Locate the cell with the specified text and output its (X, Y) center coordinate. 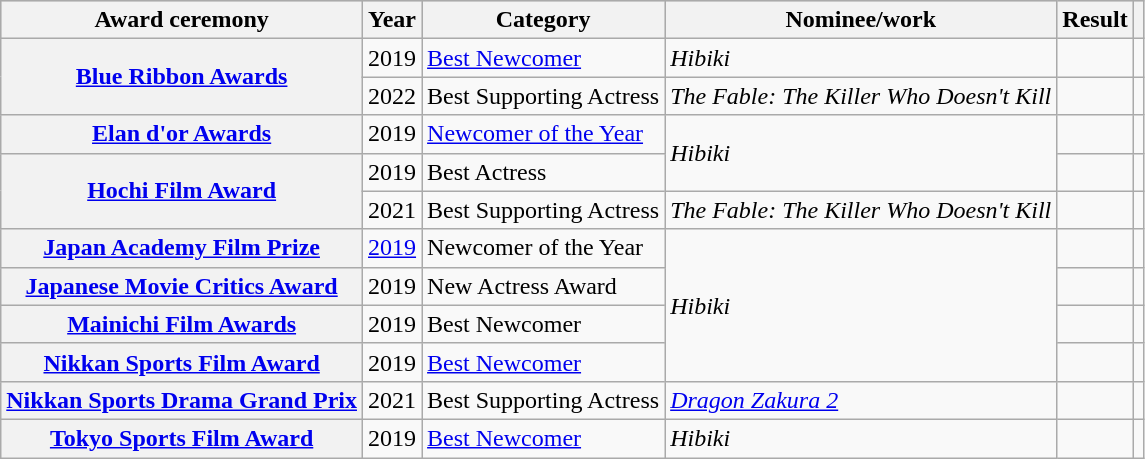
Award ceremony (182, 20)
Result (1095, 20)
Dragon Zakura 2 (861, 400)
Nikkan Sports Film Award (182, 362)
New Actress Award (544, 286)
Tokyo Sports Film Award (182, 438)
Mainichi Film Awards (182, 324)
Japanese Movie Critics Award (182, 286)
2022 (392, 96)
Nikkan Sports Drama Grand Prix (182, 400)
Blue Ribbon Awards (182, 77)
Best Actress (544, 172)
Year (392, 20)
Category (544, 20)
Hochi Film Award (182, 191)
Elan d'or Awards (182, 134)
Japan Academy Film Prize (182, 248)
Nominee/work (861, 20)
